Search for the cell housing the specified text and yield its (X, Y) center coordinate. 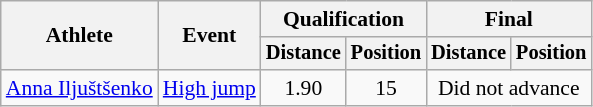
1.90 (304, 88)
Anna Iljuštšenko (80, 88)
Final (508, 19)
High jump (210, 88)
Did not advance (508, 88)
Qualification (344, 19)
Event (210, 36)
15 (386, 88)
Athlete (80, 36)
